Pinpoint the cell where the given text exists, returning its (X, Y) midpoint coordinate. 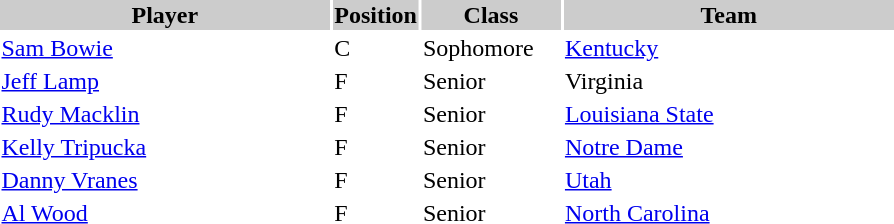
Kelly Tripucka (165, 147)
Danny Vranes (165, 180)
Rudy Macklin (165, 114)
Team (728, 15)
Notre Dame (728, 147)
Player (165, 15)
Kentucky (728, 48)
Position (376, 15)
Jeff Lamp (165, 81)
C (376, 48)
Sam Bowie (165, 48)
Virginia (728, 81)
Class (490, 15)
Utah (728, 180)
Sophomore (490, 48)
Louisiana State (728, 114)
